From the cell containing the given text, extract its center point as (x, y) coordinate. 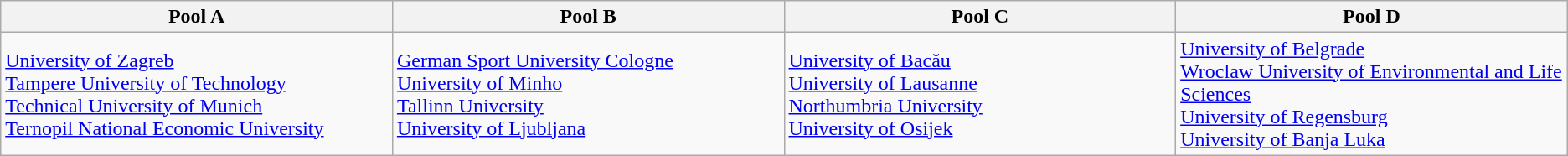
University of Belgrade Wroclaw University of Environmental and Life Sciences University of Regensburg University of Banja Luka (1372, 94)
University of Bacău University of Lausanne Northumbria University University of Osijek (980, 94)
Pool B (588, 17)
Pool D (1372, 17)
Pool A (197, 17)
Pool C (980, 17)
German Sport University Cologne University of Minho Tallinn University University of Ljubljana (588, 94)
University of Zagreb Tampere University of Technology Technical University of Munich Ternopil National Economic University (197, 94)
